Identify which cell holds the provided text, then report its [x, y] central coordinate. 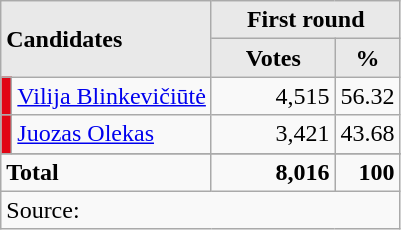
Vilija Blinkevičiūtė [112, 96]
43.68 [368, 134]
Candidates [106, 39]
% [368, 58]
100 [368, 172]
56.32 [368, 96]
Source: [200, 210]
3,421 [273, 134]
First round [306, 20]
8,016 [273, 172]
4,515 [273, 96]
Votes [273, 58]
Total [106, 172]
Juozas Olekas [112, 134]
